Capture the cell that displays the provided text and extract its (X, Y) central coordinate. 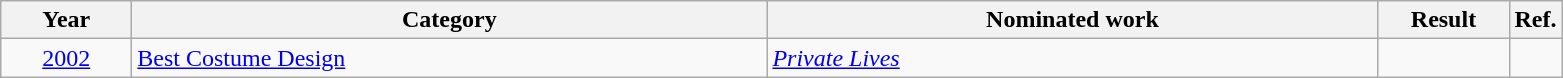
2002 (66, 58)
Private Lives (1072, 58)
Result (1444, 20)
Category (450, 20)
Year (66, 20)
Nominated work (1072, 20)
Ref. (1536, 20)
Best Costume Design (450, 58)
